Determine the [X, Y] coordinate at the center of the cell enclosing the given text.  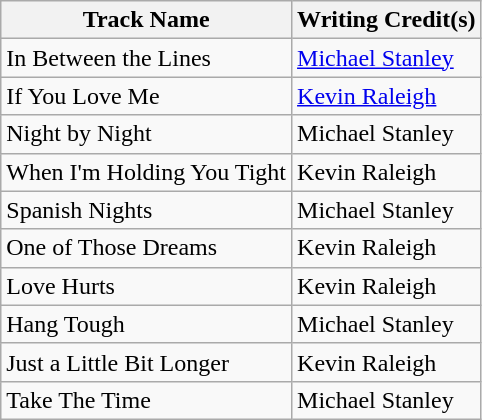
Love Hurts [146, 286]
Take The Time [146, 400]
Spanish Nights [146, 210]
Just a Little Bit Longer [146, 362]
Writing Credit(s) [386, 20]
If You Love Me [146, 96]
Night by Night [146, 134]
One of Those Dreams [146, 248]
In Between the Lines [146, 58]
Hang Tough [146, 324]
Track Name [146, 20]
When I'm Holding You Tight [146, 172]
